Identify which cell holds the provided text, then report its (x, y) central coordinate. 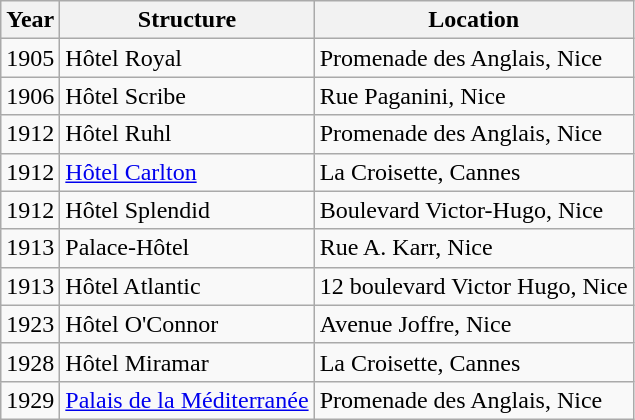
Hôtel Carlton (187, 172)
Hôtel Splendid (187, 210)
Palace-Hôtel (187, 248)
Location (474, 20)
1905 (30, 58)
Hôtel Ruhl (187, 134)
1928 (30, 362)
Structure (187, 20)
Palais de la Méditerranée (187, 400)
Hôtel Miramar (187, 362)
Boulevard Victor-Hugo, Nice (474, 210)
Hôtel Atlantic (187, 286)
Rue Paganini, Nice (474, 96)
1906 (30, 96)
Hôtel O'Connor (187, 324)
Year (30, 20)
1929 (30, 400)
Avenue Joffre, Nice (474, 324)
Hôtel Scribe (187, 96)
Rue A. Karr, Nice (474, 248)
12 boulevard Victor Hugo, Nice (474, 286)
Hôtel Royal (187, 58)
1923 (30, 324)
